Determine the [x, y] coordinate at the center of the cell enclosing the given text.  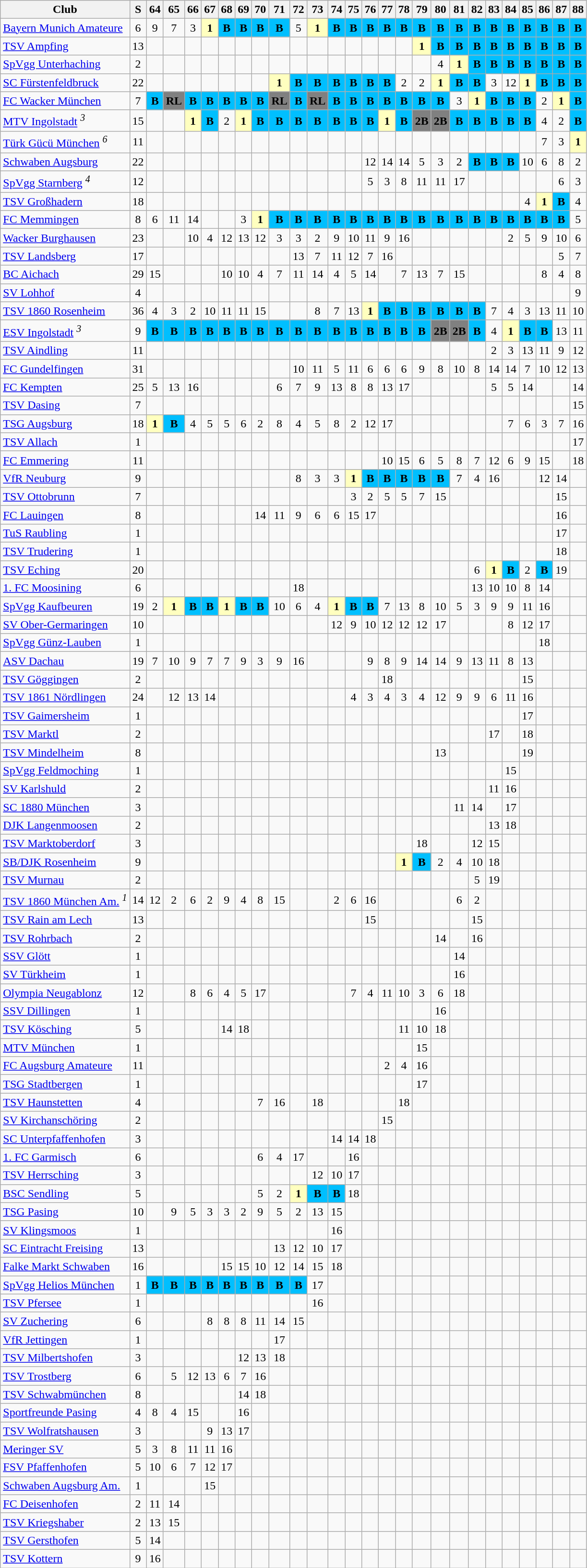
Falke Markt Schwaben [65, 1266]
ESV Ingolstadt 3 [65, 331]
73 [317, 10]
TSV Landsberg [65, 256]
72 [299, 10]
81 [459, 10]
SpVgg Kaufbeuren [65, 606]
TSV Aindling [65, 351]
20 [138, 570]
SC Unterpfaffenhofen [65, 1139]
SB/DJK Rosenheim [65, 862]
70 [260, 10]
SpVgg Unterhaching [65, 64]
74 [337, 10]
SV Karlshuld [65, 789]
TSV Marktoberdorf [65, 844]
TSV Kösching [65, 1029]
Olympia Neugablonz [65, 993]
Schwaben Augsburg [65, 162]
88 [578, 10]
79 [421, 10]
29 [138, 274]
TSV 1860 Rosenheim [65, 311]
TSV Haunstetten [65, 1102]
TSV Murnau [65, 880]
VfR Neuburg [65, 478]
TSG Stadtbergen [65, 1084]
TSV Gersthofen [65, 1540]
1. FC Garmisch [65, 1157]
1. FC Moosining [65, 588]
MTV München [65, 1048]
TSV Dasing [65, 405]
TSG Augsburg [65, 424]
TSV Allach [65, 442]
FC Kempten [65, 387]
23 [138, 238]
75 [353, 10]
SV Zuchering [65, 1321]
Club [65, 10]
TuS Raubling [65, 533]
SpVgg Helios München [65, 1285]
64 [155, 10]
TSV 1861 Nördlingen [65, 697]
SV Lohhof [65, 293]
TSV Rohrbach [65, 938]
SpVgg Feldmoching [65, 770]
Türk Gücü München 6 [65, 142]
TSV Kottern [65, 1558]
68 [227, 10]
ASV Dachau [65, 661]
SV Ober-Germaringen [65, 625]
76 [371, 10]
65 [174, 10]
TSV Kriegshaber [65, 1522]
SC Eintracht Freising [65, 1248]
86 [544, 10]
DJK Langenmoosen [65, 825]
80 [441, 10]
SC Fürstenfeldbruck [65, 83]
TSV Ottobrunn [65, 496]
TSV Gaimersheim [65, 716]
25 [138, 387]
SV Kirchanschöring [65, 1120]
TSV Ampfing [65, 46]
FC Gundelfingen [65, 369]
Meringer SV [65, 1449]
Wacker Burghausen [65, 238]
83 [493, 10]
66 [193, 10]
SSV Dillingen [65, 1011]
67 [210, 10]
TSV Rain am Lech [65, 920]
SV Türkheim [65, 974]
71 [279, 10]
TSV Milbertshofen [65, 1358]
S [138, 10]
Bayern Munich Amateure [65, 28]
TSV Herrsching [65, 1175]
BC Aichach [65, 274]
TSV 1860 München Am. 1 [65, 900]
24 [138, 697]
TSV Eching [65, 570]
SV Klingsmoos [65, 1230]
78 [404, 10]
SC 1880 München [65, 807]
TSV Großhadern [65, 201]
SpVgg Günz-Lauben [65, 643]
TSV Wolfratshausen [65, 1431]
TSV Trostberg [65, 1376]
MTV Ingolstadt 3 [65, 121]
84 [511, 10]
TSV Göggingen [65, 679]
FSV Pfaffenhofen [65, 1467]
FC Lauingen [65, 515]
FC Wacker München [65, 101]
36 [138, 311]
SSV Glött [65, 956]
Sportfreunde Pasing [65, 1413]
FC Memmingen [65, 220]
Schwaben Augsburg Am. [65, 1485]
82 [477, 10]
85 [528, 10]
TSV Pfersee [65, 1303]
FC Emmering [65, 460]
TSV Trudering [65, 552]
FC Augsburg Amateure [65, 1066]
TSG Pasing [65, 1212]
FC Deisenhofen [65, 1504]
87 [562, 10]
TSV Schwabmünchen [65, 1394]
VfR Jettingen [65, 1340]
TSV Marktl [65, 734]
69 [244, 10]
31 [138, 369]
BSC Sendling [65, 1193]
SpVgg Starnberg 4 [65, 181]
TSV Mindelheim [65, 752]
77 [387, 10]
